Capture the cell that displays the provided text and extract its [x, y] central coordinate. 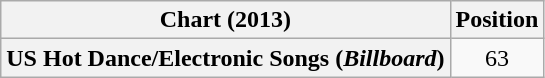
US Hot Dance/Electronic Songs (Billboard) [226, 58]
Position [497, 20]
Chart (2013) [226, 20]
63 [497, 58]
